Scan for the cell matching the given text and deliver its (x, y) coordinate at center. 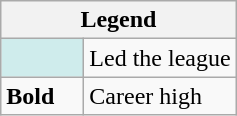
Career high (160, 96)
Legend (118, 20)
Led the league (160, 58)
Bold (42, 96)
